Provide the [X, Y] coordinate of the cell's center where the given text is located.  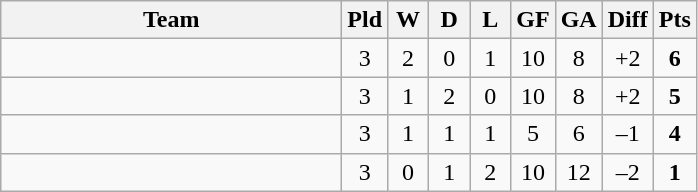
GA [578, 20]
D [450, 20]
W [408, 20]
GF [533, 20]
12 [578, 172]
Pts [674, 20]
Team [172, 20]
–1 [628, 134]
–2 [628, 172]
Pld [365, 20]
L [490, 20]
Diff [628, 20]
4 [674, 134]
